Identify which cell holds the provided text, then report its (X, Y) central coordinate. 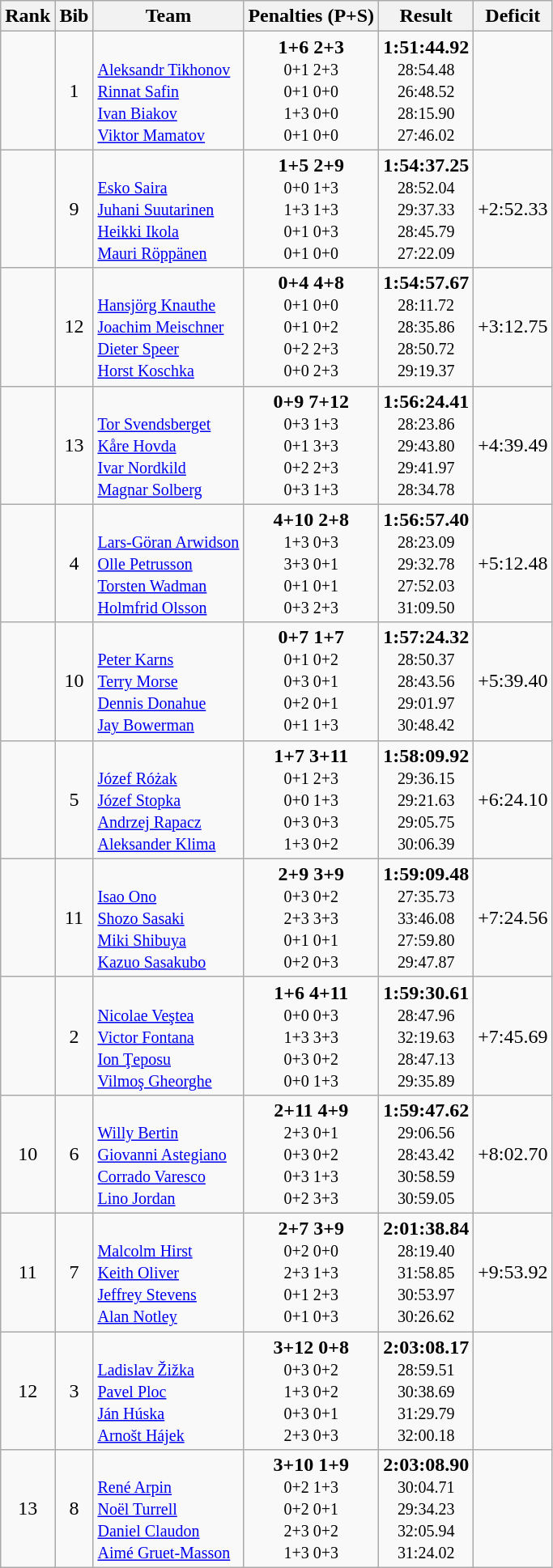
3 (74, 1391)
2:03:08.1728:59.5130:38.6931:29.7932:00.18 (426, 1391)
1:56:24.4128:23.8629:43.8029:41.9728:34.78 (426, 445)
Result (426, 16)
9 (74, 209)
1:56:57.4028:23.0929:32.7827:52.0331:09.50 (426, 563)
+5:39.40 (513, 681)
Peter KarnsTerry MorseDennis DonahueJay Bowerman (168, 681)
1:51:44.9228:54.4826:48.5228:15.9027:46.02 (426, 91)
1:58:09.9229:36.1529:21.6329:05.7530:06.39 (426, 799)
0+9 7+120+3 1+30+1 3+30+2 2+30+3 1+3 (311, 445)
Penalties (P+S) (311, 16)
1:59:47.6229:06.5628:43.4230:58.5930:59.05 (426, 1154)
+3:12.75 (513, 327)
1+6 4+110+0 0+31+3 3+30+3 0+20+0 1+3 (311, 1036)
+9:53.92 (513, 1272)
Esko SairaJuhani SuutarinenHeikki IkolaMauri Röppänen (168, 209)
Bib (74, 16)
1+7 3+110+1 2+30+0 1+30+3 0+31+3 0+2 (311, 799)
1:59:09.4827:35.7333:46.0827:59.8029:47.87 (426, 917)
2:01:38.8428:19.4031:58.8530:53.9730:26.62 (426, 1272)
0+4 4+80+1 0+00+1 0+20+2 2+30+0 2+3 (311, 327)
1:54:57.6728:11.7228:35.8628:50.7229:19.37 (426, 327)
6 (74, 1154)
4+10 2+81+3 0+33+3 0+10+1 0+10+3 2+3 (311, 563)
+2:52.33 (513, 209)
Lars-Göran ArwidsonOlle PetrussonTorsten WadmanHolmfrid Olsson (168, 563)
1:54:37.2528:52.0429:37.3328:45.7927:22.09 (426, 209)
+6:24.10 (513, 799)
1 (74, 91)
Deficit (513, 16)
+4:39.49 (513, 445)
+7:24.56 (513, 917)
2+11 4+92+3 0+10+3 0+20+3 1+30+2 3+3 (311, 1154)
0+7 1+70+1 0+20+3 0+10+2 0+10+1 1+3 (311, 681)
Malcolm HirstKeith OliverJeffrey StevensAlan Notley (168, 1272)
1+5 2+90+0 1+31+3 1+30+1 0+30+1 0+0 (311, 209)
Team (168, 16)
2+9 3+90+3 0+22+3 3+30+1 0+10+2 0+3 (311, 917)
+5:12.48 (513, 563)
3+12 0+80+3 0+21+3 0+20+3 0+12+3 0+3 (311, 1391)
2+7 3+90+2 0+02+3 1+30+1 2+30+1 0+3 (311, 1272)
4 (74, 563)
2:03:08.9030:04.7129:34.2332:05.9431:24.02 (426, 1509)
René ArpinNoël TurrellDaniel ClaudonAimé Gruet-Masson (168, 1509)
5 (74, 799)
8 (74, 1509)
+7:45.69 (513, 1036)
1:59:30.6128:47.9632:19.6328:47.1329:35.89 (426, 1036)
Isao OnoShozo SasakiMiki ShibuyaKazuo Sasakubo (168, 917)
+8:02.70 (513, 1154)
Rank (28, 16)
2 (74, 1036)
Tor SvendsbergetKåre HovdaIvar NordkildMagnar Solberg (168, 445)
1+6 2+30+1 2+30+1 0+01+3 0+00+1 0+0 (311, 91)
3+10 1+90+2 1+30+2 0+12+3 0+21+3 0+3 (311, 1509)
7 (74, 1272)
Aleksandr TikhonovRinnat SafinIvan BiakovViktor Mamatov (168, 91)
Nicolae VeşteaVictor FontanaIon ŢeposuVilmoş Gheorghe (168, 1036)
Hansjörg KnautheJoachim MeischnerDieter SpeerHorst Koschka (168, 327)
Willy BertinGiovanni AstegianoCorrado VarescoLino Jordan (168, 1154)
1:57:24.3228:50.3728:43.5629:01.9730:48.42 (426, 681)
Józef RóżakJózef StopkaAndrzej RapaczAleksander Klima (168, 799)
Ladislav ŽižkaPavel PlocJán HúskaArnošt Hájek (168, 1391)
